From the cell containing the given text, extract its center point as [x, y] coordinate. 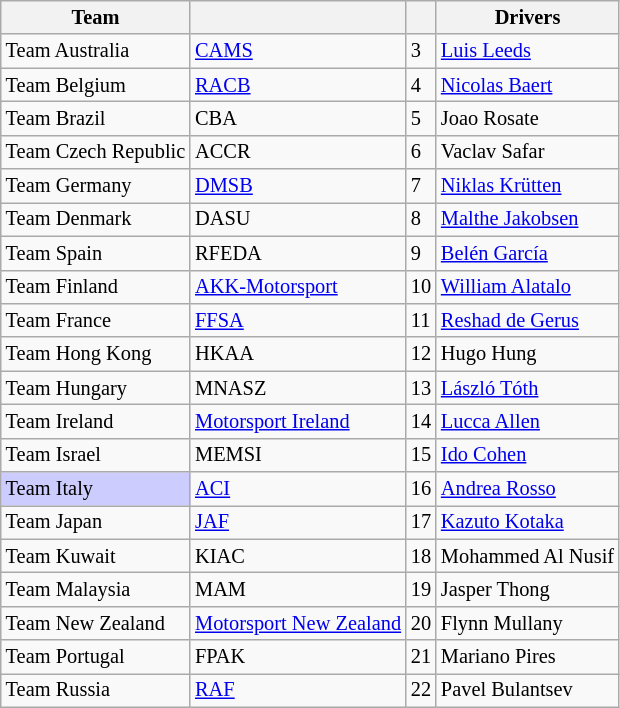
Team Israel [96, 455]
14 [421, 421]
Luis Leeds [528, 51]
MEMSI [298, 455]
Team Kuwait [96, 556]
CBA [298, 118]
RAF [298, 690]
FPAK [298, 657]
HKAA [298, 354]
15 [421, 455]
5 [421, 118]
9 [421, 253]
19 [421, 589]
Team Portugal [96, 657]
12 [421, 354]
Belén García [528, 253]
László Tóth [528, 388]
MNASZ [298, 388]
Team France [96, 320]
William Alatalo [528, 287]
Joao Rosate [528, 118]
Niklas Krütten [528, 186]
20 [421, 623]
RFEDA [298, 253]
Ido Cohen [528, 455]
Motorsport Ireland [298, 421]
7 [421, 186]
Vaclav Safar [528, 152]
Hugo Hung [528, 354]
Team Belgium [96, 85]
Team Malaysia [96, 589]
18 [421, 556]
DMSB [298, 186]
Team Spain [96, 253]
ACI [298, 489]
AKK-Motorsport [298, 287]
KIAC [298, 556]
Team Russia [96, 690]
Team New Zealand [96, 623]
Drivers [528, 17]
Jasper Thong [528, 589]
11 [421, 320]
Andrea Rosso [528, 489]
Team Germany [96, 186]
21 [421, 657]
FFSA [298, 320]
Team Hong Kong [96, 354]
Team Brazil [96, 118]
Team Japan [96, 522]
13 [421, 388]
8 [421, 219]
Team Ireland [96, 421]
4 [421, 85]
Team Denmark [96, 219]
RACB [298, 85]
Motorsport New Zealand [298, 623]
6 [421, 152]
Reshad de Gerus [528, 320]
Mariano Pires [528, 657]
Team Hungary [96, 388]
MAM [298, 589]
Nicolas Baert [528, 85]
CAMS [298, 51]
17 [421, 522]
Pavel Bulantsev [528, 690]
Team Czech Republic [96, 152]
Mohammed Al Nusif [528, 556]
Team Italy [96, 489]
ACCR [298, 152]
Malthe Jakobsen [528, 219]
DASU [298, 219]
22 [421, 690]
JAF [298, 522]
Team Australia [96, 51]
10 [421, 287]
3 [421, 51]
16 [421, 489]
Flynn Mullany [528, 623]
Lucca Allen [528, 421]
Team [96, 17]
Kazuto Kotaka [528, 522]
Team Finland [96, 287]
